Search for the cell housing the specified text and yield its (x, y) center coordinate. 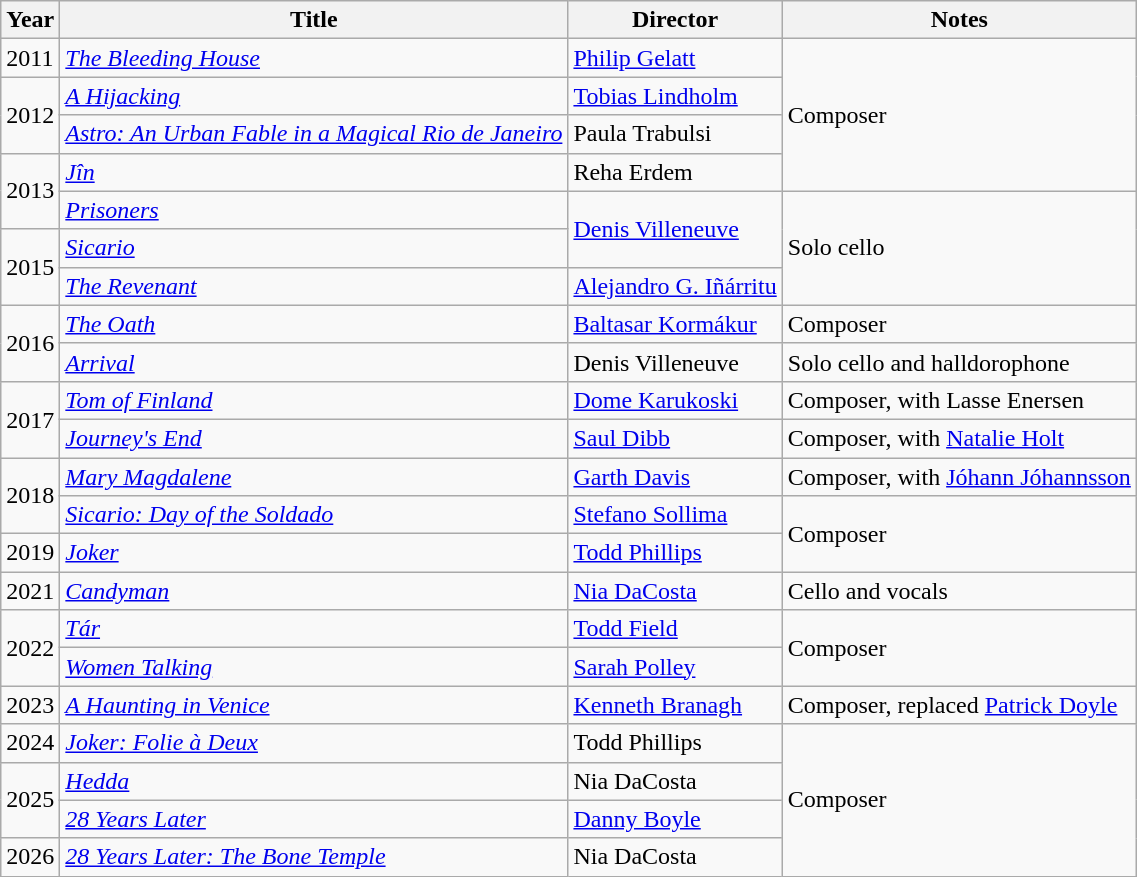
The Bleeding House (314, 58)
Reha Erdem (675, 172)
Stefano Sollima (675, 515)
Cello and vocals (959, 591)
28 Years Later (314, 819)
Saul Dibb (675, 438)
Tár (314, 629)
Alejandro G. Iñárritu (675, 286)
Tom of Finland (314, 400)
A Haunting in Venice (314, 705)
Astro: An Urban Fable in a Magical Rio de Janeiro (314, 134)
Sarah Polley (675, 667)
2017 (30, 419)
Todd Field (675, 629)
The Oath (314, 324)
2024 (30, 743)
Composer, with Jóhann Jóhannsson (959, 477)
28 Years Later: The Bone Temple (314, 857)
Danny Boyle (675, 819)
Baltasar Kormákur (675, 324)
Kenneth Branagh (675, 705)
Hedda (314, 781)
2011 (30, 58)
2021 (30, 591)
Garth Davis (675, 477)
Tobias Lindholm (675, 96)
Composer, with Lasse Enersen (959, 400)
Director (675, 20)
2022 (30, 648)
2018 (30, 496)
Year (30, 20)
A Hijacking (314, 96)
Women Talking (314, 667)
Dome Karukoski (675, 400)
Mary Magdalene (314, 477)
Solo cello and halldorophone (959, 362)
2023 (30, 705)
Sicario: Day of the Soldado (314, 515)
Arrival (314, 362)
Joker (314, 553)
Title (314, 20)
2026 (30, 857)
Joker: Folie à Deux (314, 743)
Composer, replaced Patrick Doyle (959, 705)
2019 (30, 553)
2025 (30, 800)
2016 (30, 343)
Composer, with Natalie Holt (959, 438)
Sicario (314, 248)
The Revenant (314, 286)
Notes (959, 20)
2015 (30, 267)
Candyman (314, 591)
Journey's End (314, 438)
Prisoners (314, 210)
Philip Gelatt (675, 58)
Solo cello (959, 248)
2013 (30, 191)
2012 (30, 115)
Paula Trabulsi (675, 134)
Jîn (314, 172)
